Find where the given text appears and provide that cell's center as (X, Y) coordinate. 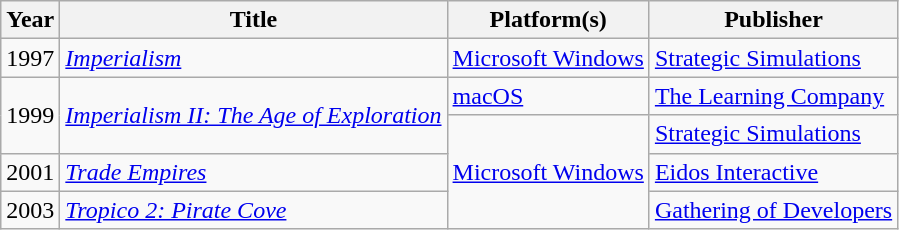
Year (30, 20)
The Learning Company (773, 96)
Trade Empires (254, 172)
Imperialism II: The Age of Exploration (254, 115)
Gathering of Developers (773, 210)
1997 (30, 58)
2003 (30, 210)
Publisher (773, 20)
1999 (30, 115)
Imperialism (254, 58)
Platform(s) (548, 20)
Tropico 2: Pirate Cove (254, 210)
2001 (30, 172)
macOS (548, 96)
Eidos Interactive (773, 172)
Title (254, 20)
